Pinpoint the cell where the given text exists, returning its [X, Y] midpoint coordinate. 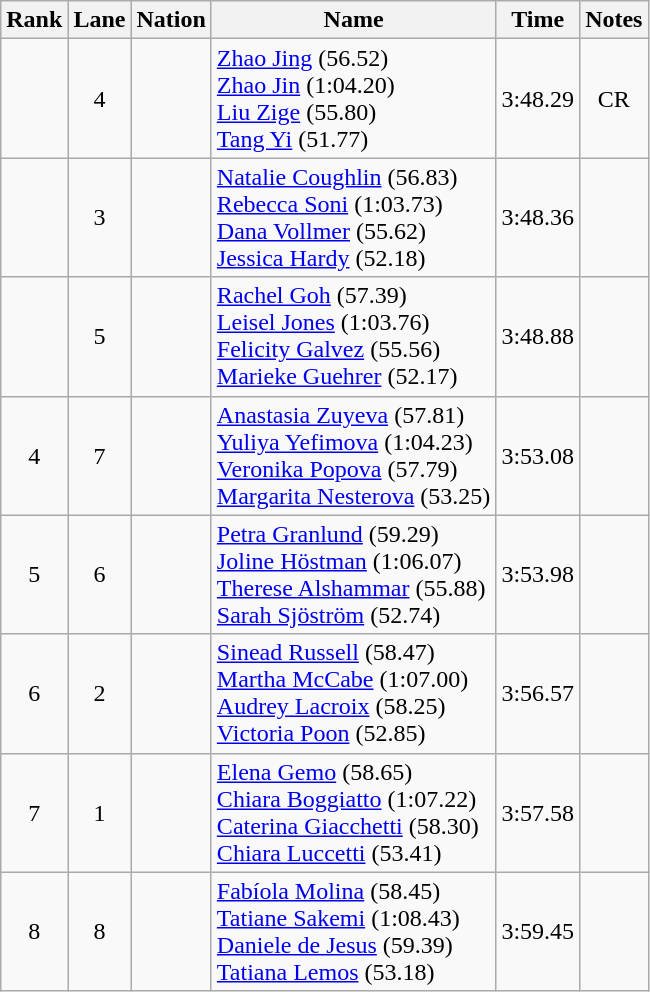
Petra Granlund (59.29)Joline Höstman (1:06.07)Therese Alshammar (55.88)Sarah Sjöström (52.74) [354, 574]
1 [100, 812]
3:59.45 [538, 932]
Zhao Jing (56.52)Zhao Jin (1:04.20)Liu Zige (55.80)Tang Yi (51.77) [354, 98]
Lane [100, 20]
3:57.58 [538, 812]
Time [538, 20]
Notes [614, 20]
3:53.98 [538, 574]
3:53.08 [538, 456]
Rank [34, 20]
Natalie Coughlin (56.83)Rebecca Soni (1:03.73)Dana Vollmer (55.62)Jessica Hardy (52.18) [354, 218]
CR [614, 98]
Sinead Russell (58.47)Martha McCabe (1:07.00)Audrey Lacroix (58.25)Victoria Poon (52.85) [354, 694]
Nation [171, 20]
Elena Gemo (58.65)Chiara Boggiatto (1:07.22)Caterina Giacchetti (58.30)Chiara Luccetti (53.41) [354, 812]
Anastasia Zuyeva (57.81)Yuliya Yefimova (1:04.23)Veronika Popova (57.79)Margarita Nesterova (53.25) [354, 456]
3:48.36 [538, 218]
3 [100, 218]
3:48.88 [538, 336]
Fabíola Molina (58.45)Tatiane Sakemi (1:08.43)Daniele de Jesus (59.39)Tatiana Lemos (53.18) [354, 932]
Name [354, 20]
3:48.29 [538, 98]
3:56.57 [538, 694]
2 [100, 694]
Rachel Goh (57.39)Leisel Jones (1:03.76)Felicity Galvez (55.56)Marieke Guehrer (52.17) [354, 336]
